Provide the (X, Y) coordinate of the cell's center where the given text is located.  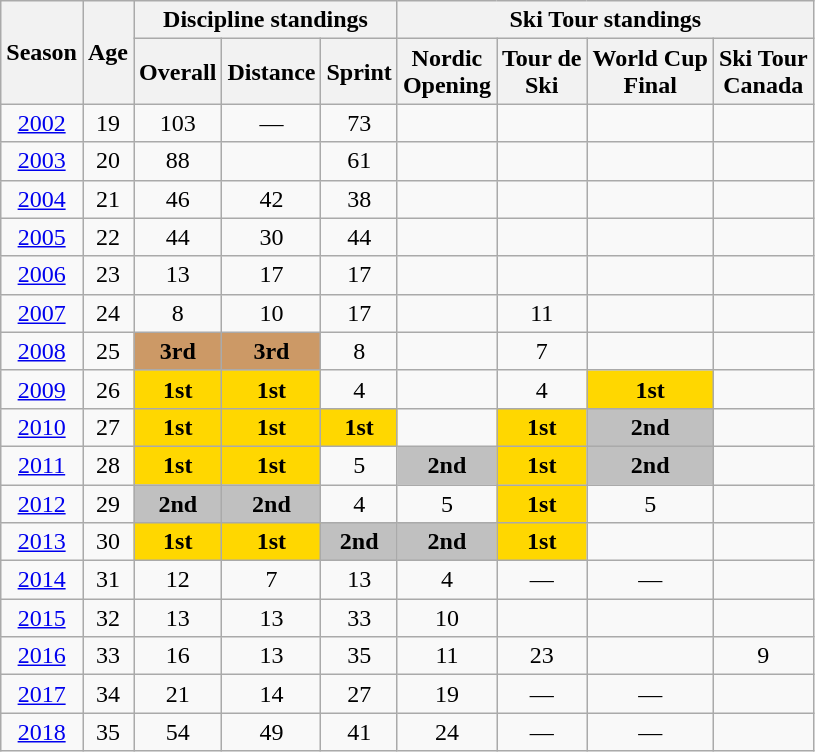
World CupFinal (650, 72)
Ski Tour standings (605, 20)
29 (108, 503)
38 (359, 199)
2008 (42, 351)
2010 (42, 427)
Season (42, 52)
2015 (42, 618)
2005 (42, 237)
103 (178, 123)
2002 (42, 123)
14 (272, 694)
41 (359, 732)
2014 (42, 580)
46 (178, 199)
31 (108, 580)
2013 (42, 542)
Discipline standings (266, 20)
25 (108, 351)
2017 (42, 694)
32 (108, 618)
2004 (42, 199)
2009 (42, 389)
42 (272, 199)
34 (108, 694)
2003 (42, 161)
Age (108, 52)
Ski TourCanada (763, 72)
2011 (42, 465)
2012 (42, 503)
16 (178, 656)
2007 (42, 313)
Sprint (359, 72)
2016 (42, 656)
28 (108, 465)
2018 (42, 732)
26 (108, 389)
22 (108, 237)
Distance (272, 72)
9 (763, 656)
12 (178, 580)
Tour deSki (541, 72)
Overall (178, 72)
54 (178, 732)
2006 (42, 275)
73 (359, 123)
NordicOpening (446, 72)
49 (272, 732)
88 (178, 161)
20 (108, 161)
61 (359, 161)
